Capture the cell that displays the provided text and extract its [x, y] central coordinate. 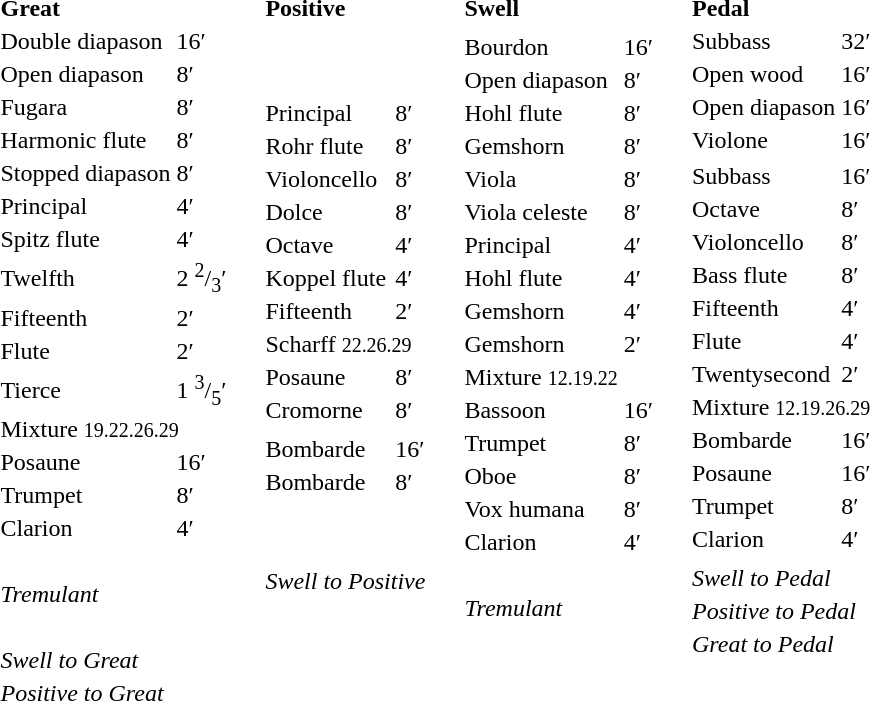
Tremulant [559, 608]
Bassoon [541, 410]
Viola celeste [541, 212]
Viola [541, 179]
Koppel flute [328, 278]
Bass flute [763, 275]
Open wood [763, 74]
Twentysecond [763, 374]
Flute [763, 341]
Mixture 12.19.22 [541, 377]
Rohr flute [328, 146]
Cromorne [328, 410]
Scharff 22.26.29 [346, 344]
1 3/5′ [202, 390]
Bourdon [541, 47]
Violone [763, 140]
2 2/3′ [202, 278]
Oboe [541, 476]
Vox humana [541, 509]
Swell to Positive [346, 581]
Dolce [328, 212]
